Return (x, y) of the center of cell containing provided text 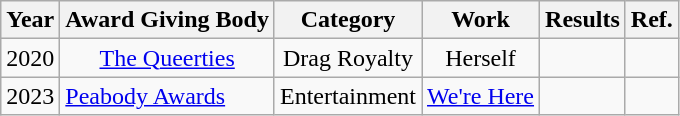
Herself (481, 58)
2023 (30, 96)
Category (348, 20)
Ref. (652, 20)
Year (30, 20)
2020 (30, 58)
Peabody Awards (168, 96)
Drag Royalty (348, 58)
Award Giving Body (168, 20)
We're Here (481, 96)
Entertainment (348, 96)
Results (583, 20)
The Queerties (168, 58)
Work (481, 20)
